Determine the (x, y) coordinate at the center of the cell enclosing the given text.  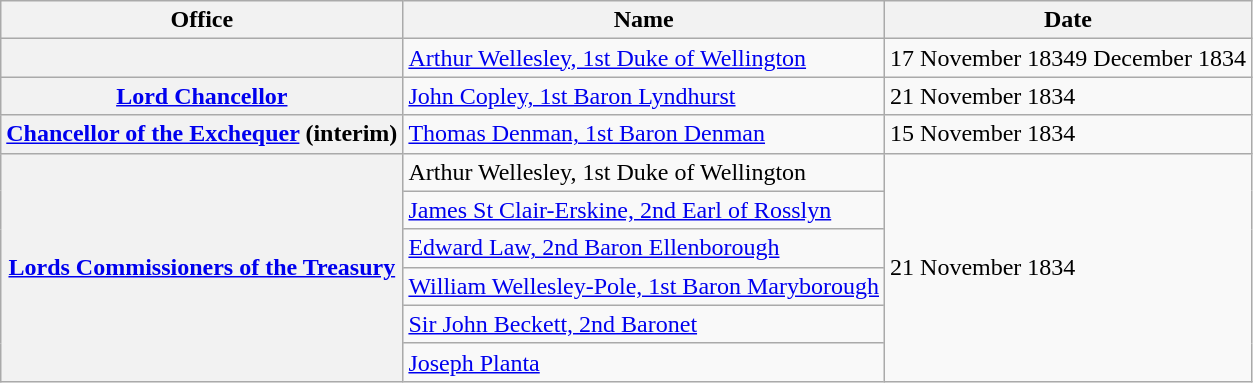
John Copley, 1st Baron Lyndhurst (644, 96)
17 November 18349 December 1834 (1068, 58)
William Wellesley-Pole, 1st Baron Maryborough (644, 286)
Name (644, 20)
Joseph Planta (644, 362)
Lords Commissioners of the Treasury (202, 267)
Lord Chancellor (202, 96)
Sir John Beckett, 2nd Baronet (644, 324)
Date (1068, 20)
Office (202, 20)
15 November 1834 (1068, 134)
Thomas Denman, 1st Baron Denman (644, 134)
Edward Law, 2nd Baron Ellenborough (644, 248)
Chancellor of the Exchequer (interim) (202, 134)
James St Clair-Erskine, 2nd Earl of Rosslyn (644, 210)
